Determine the [x, y] coordinate at the center of the cell enclosing the given text.  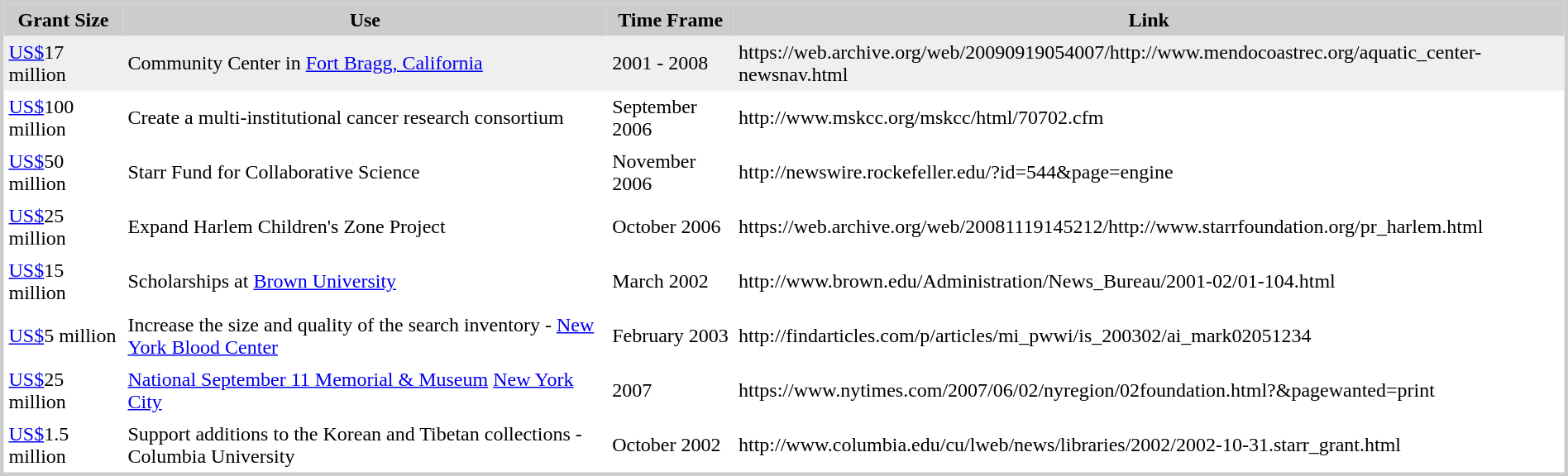
Scholarships at Brown University [365, 282]
Support additions to the Korean and Tibetan collections - Columbia University [365, 445]
Community Center in Fort Bragg, California [365, 64]
February 2003 [670, 336]
Link [1149, 20]
October 2002 [670, 445]
US$50 million [63, 173]
US$1.5 million [63, 445]
National September 11 Memorial & Museum New York City [365, 391]
Starr Fund for Collaborative Science [365, 173]
October 2006 [670, 227]
March 2002 [670, 282]
http://findarticles.com/p/articles/mi_pwwi/is_200302/ai_mark02051234 [1149, 336]
2001 - 2008 [670, 64]
https://web.archive.org/web/20081119145212/http://www.starrfoundation.org/pr_harlem.html [1149, 227]
Grant Size [63, 20]
Time Frame [670, 20]
http://www.brown.edu/Administration/News_Bureau/2001-02/01-104.html [1149, 282]
2007 [670, 391]
https://web.archive.org/web/20090919054007/http://www.mendocoastrec.org/aquatic_center-newsnav.html [1149, 64]
http://newswire.rockefeller.edu/?id=544&page=engine [1149, 173]
https://www.nytimes.com/2007/06/02/nyregion/02foundation.html?&pagewanted=print [1149, 391]
September 2006 [670, 118]
http://www.mskcc.org/mskcc/html/70702.cfm [1149, 118]
Expand Harlem Children's Zone Project [365, 227]
November 2006 [670, 173]
US$17 million [63, 64]
Increase the size and quality of the search inventory - New York Blood Center [365, 336]
Create a multi-institutional cancer research consortium [365, 118]
US$15 million [63, 282]
http://www.columbia.edu/cu/lweb/news/libraries/2002/2002-10-31.starr_grant.html [1149, 445]
US$5 million [63, 336]
Use [365, 20]
US$100 million [63, 118]
